Return the (X, Y) coordinate for the center point of the cell that contains the specified text.  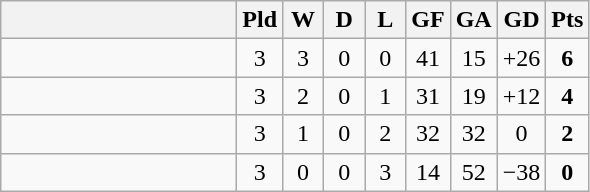
15 (474, 58)
GA (474, 20)
GD (522, 20)
+26 (522, 58)
4 (568, 96)
14 (428, 172)
19 (474, 96)
W (304, 20)
52 (474, 172)
31 (428, 96)
GF (428, 20)
+12 (522, 96)
Pld (260, 20)
D (344, 20)
6 (568, 58)
L (386, 20)
41 (428, 58)
Pts (568, 20)
−38 (522, 172)
